Capture the cell that displays the provided text and extract its [X, Y] central coordinate. 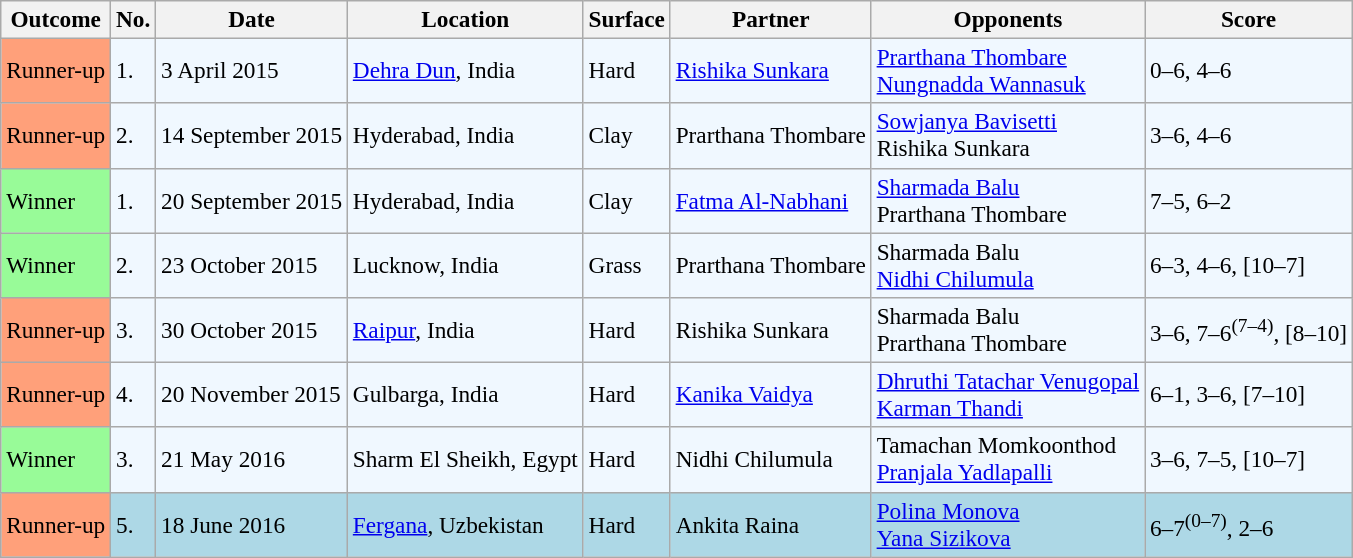
Kanika Vaidya [770, 394]
3–6, 7–6(7–4), [8–10] [1249, 330]
6–3, 4–6, [10–7] [1249, 264]
Surface [626, 19]
Score [1249, 19]
3–6, 4–6 [1249, 136]
6–7(0–7), 2–6 [1249, 524]
Fatma Al-Nabhani [770, 200]
Prarthana Thombare Nungnadda Wannasuk [1008, 70]
Dhruthi Tatachar Venugopal Karman Thandi [1008, 394]
Dehra Dun, India [465, 70]
7–5, 6–2 [1249, 200]
14 September 2015 [252, 136]
Date [252, 19]
20 September 2015 [252, 200]
3–6, 7–5, [10–7] [1249, 460]
4. [134, 394]
Fergana, Uzbekistan [465, 524]
Nidhi Chilumula [770, 460]
30 October 2015 [252, 330]
Sharm El Sheikh, Egypt [465, 460]
3 April 2015 [252, 70]
Gulbarga, India [465, 394]
20 November 2015 [252, 394]
Partner [770, 19]
23 October 2015 [252, 264]
Tamachan Momkoonthod Pranjala Yadlapalli [1008, 460]
6–1, 3–6, [7–10] [1249, 394]
Opponents [1008, 19]
5. [134, 524]
Outcome [56, 19]
18 June 2016 [252, 524]
Polina Monova Yana Sizikova [1008, 524]
Raipur, India [465, 330]
21 May 2016 [252, 460]
Sowjanya Bavisetti Rishika Sunkara [1008, 136]
Lucknow, India [465, 264]
0–6, 4–6 [1249, 70]
Sharmada Balu Nidhi Chilumula [1008, 264]
Location [465, 19]
Grass [626, 264]
No. [134, 19]
Ankita Raina [770, 524]
